Search for the cell housing the specified text and yield its [x, y] center coordinate. 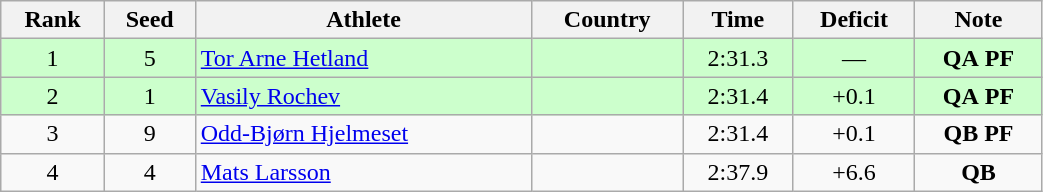
Odd-Bjørn Hjelmeset [364, 134]
— [854, 58]
Mats Larsson [364, 172]
2 [52, 96]
Tor Arne Hetland [364, 58]
QB PF [978, 134]
2:31.3 [738, 58]
Time [738, 20]
Seed [150, 20]
2:37.9 [738, 172]
3 [52, 134]
Vasily Rochev [364, 96]
9 [150, 134]
Note [978, 20]
5 [150, 58]
+6.6 [854, 172]
Rank [52, 20]
Deficit [854, 20]
Athlete [364, 20]
QB [978, 172]
Country [608, 20]
